Return the [X, Y] coordinate for the center point of the cell that contains the specified text.  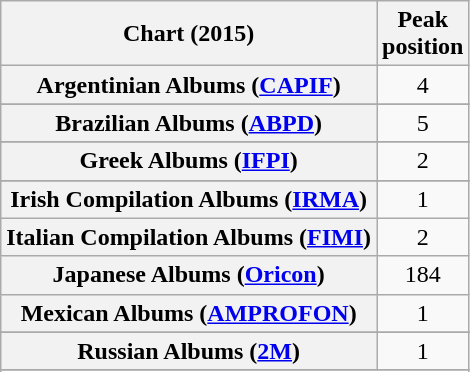
Russian Albums (2M) [189, 351]
Argentinian Albums (CAPIF) [189, 85]
184 [423, 275]
Mexican Albums (AMPROFON) [189, 313]
Peak position [423, 34]
Italian Compilation Albums (FIMI) [189, 237]
Brazilian Albums (ABPD) [189, 123]
Irish Compilation Albums (IRMA) [189, 199]
5 [423, 123]
Japanese Albums (Oricon) [189, 275]
Greek Albums (IFPI) [189, 161]
4 [423, 85]
Chart (2015) [189, 34]
